Return [X, Y] of the center of cell containing provided text 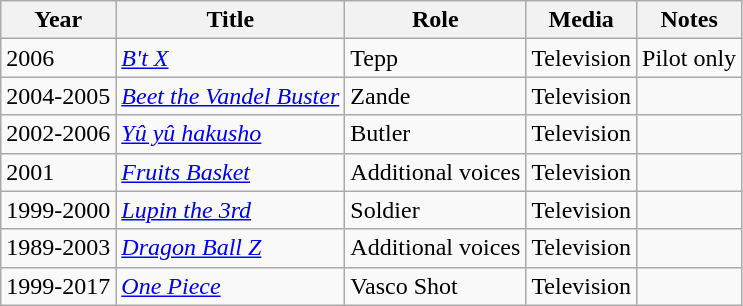
One Piece [230, 286]
Dragon Ball Z [230, 248]
Beet the Vandel Buster [230, 96]
Role [436, 20]
2002-2006 [58, 134]
Media [582, 20]
Pilot only [690, 58]
Notes [690, 20]
B't X [230, 58]
2001 [58, 172]
2006 [58, 58]
Tepp [436, 58]
Lupin the 3rd [230, 210]
Year [58, 20]
Yû yû hakusho [230, 134]
Fruits Basket [230, 172]
Title [230, 20]
1999-2017 [58, 286]
Soldier [436, 210]
Butler [436, 134]
Zande [436, 96]
Vasco Shot [436, 286]
1999-2000 [58, 210]
1989-2003 [58, 248]
2004-2005 [58, 96]
